Pinpoint the cell where the given text exists, returning its (x, y) midpoint coordinate. 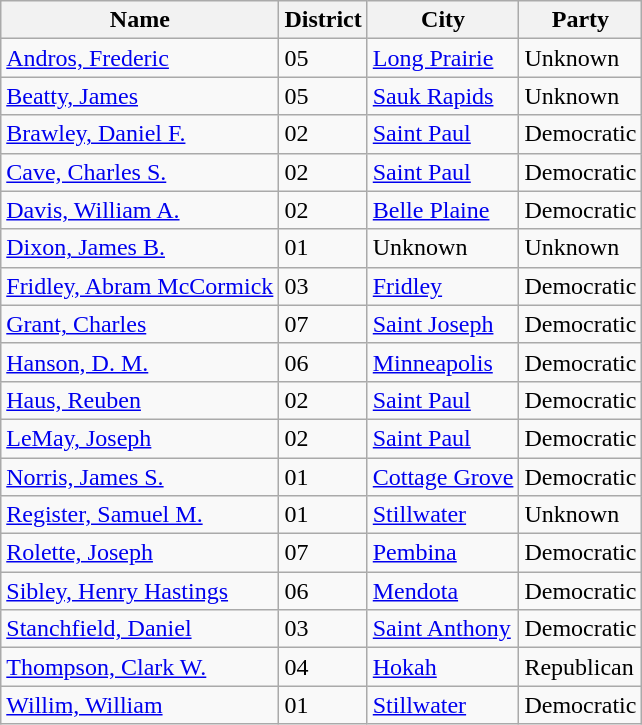
Saint Joseph (443, 324)
Mendota (443, 591)
Brawley, Daniel F. (140, 134)
Party (580, 20)
04 (323, 667)
Dixon, James B. (140, 248)
Fridley, Abram McCormick (140, 286)
Andros, Frederic (140, 58)
Rolette, Joseph (140, 553)
Willim, William (140, 705)
LeMay, Joseph (140, 438)
Belle Plaine (443, 210)
Cave, Charles S. (140, 172)
Stanchfield, Daniel (140, 629)
Thompson, Clark W. (140, 667)
Fridley (443, 286)
Sauk Rapids (443, 96)
Saint Anthony (443, 629)
Pembina (443, 553)
Cottage Grove (443, 477)
Hanson, D. M. (140, 362)
Norris, James S. (140, 477)
Davis, William A. (140, 210)
City (443, 20)
Name (140, 20)
Beatty, James (140, 96)
Grant, Charles (140, 324)
Republican (580, 667)
District (323, 20)
Haus, Reuben (140, 400)
Minneapolis (443, 362)
Sibley, Henry Hastings (140, 591)
Hokah (443, 667)
Long Prairie (443, 58)
Register, Samuel M. (140, 515)
